From the cell containing the given text, extract its center point as (x, y) coordinate. 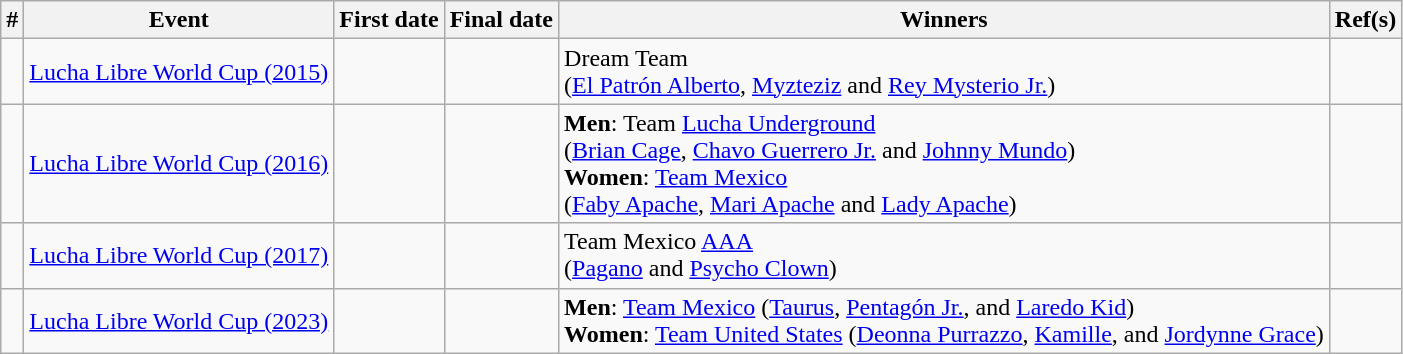
Lucha Libre World Cup (2016) (179, 164)
Men: Team Lucha Underground(Brian Cage, Chavo Guerrero Jr. and Johnny Mundo)Women: Team Mexico(Faby Apache, Mari Apache and Lady Apache) (944, 164)
Ref(s) (1365, 20)
Event (179, 20)
Final date (501, 20)
Winners (944, 20)
First date (389, 20)
Lucha Libre World Cup (2015) (179, 72)
Lucha Libre World Cup (2023) (179, 320)
Team Mexico AAA(Pagano and Psycho Clown) (944, 256)
Men: Team Mexico (Taurus, Pentagón Jr., and Laredo Kid)Women: Team United States (Deonna Purrazzo, Kamille, and Jordynne Grace) (944, 320)
# (12, 20)
Dream Team(El Patrón Alberto, Myzteziz and Rey Mysterio Jr.) (944, 72)
Lucha Libre World Cup (2017) (179, 256)
